Pinpoint the cell where the given text exists, returning its (X, Y) midpoint coordinate. 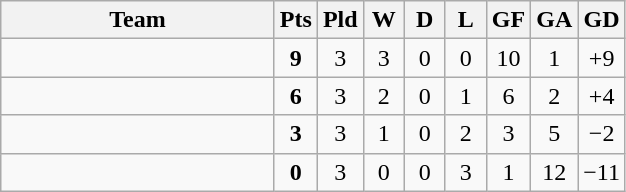
Pts (296, 20)
+9 (602, 58)
GA (554, 20)
−2 (602, 134)
L (466, 20)
GF (508, 20)
10 (508, 58)
−11 (602, 172)
+4 (602, 96)
9 (296, 58)
W (384, 20)
Team (138, 20)
Pld (340, 20)
12 (554, 172)
D (424, 20)
GD (602, 20)
5 (554, 134)
